Pinpoint the cell where the given text exists, returning its (X, Y) midpoint coordinate. 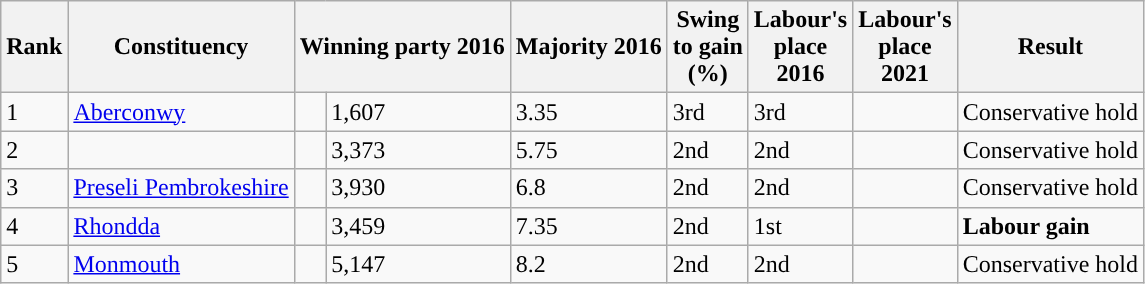
Winning party 2016 (402, 47)
5,147 (418, 264)
5 (34, 264)
6.8 (588, 188)
1 (34, 112)
5.75 (588, 150)
Labour gain (1050, 226)
3,459 (418, 226)
8.2 (588, 264)
Rank (34, 47)
3.35 (588, 112)
Aberconwy (181, 112)
Rhondda (181, 226)
3,373 (418, 150)
3,930 (418, 188)
7.35 (588, 226)
Result (1050, 47)
Preseli Pembrokeshire (181, 188)
Labour'splace2021 (905, 47)
1,607 (418, 112)
2 (34, 150)
4 (34, 226)
Majority 2016 (588, 47)
1st (800, 226)
Constituency (181, 47)
Labour'splace2016 (800, 47)
Monmouth (181, 264)
Swingto gain(%) (708, 47)
3 (34, 188)
